Identify which cell holds the provided text, then report its [x, y] central coordinate. 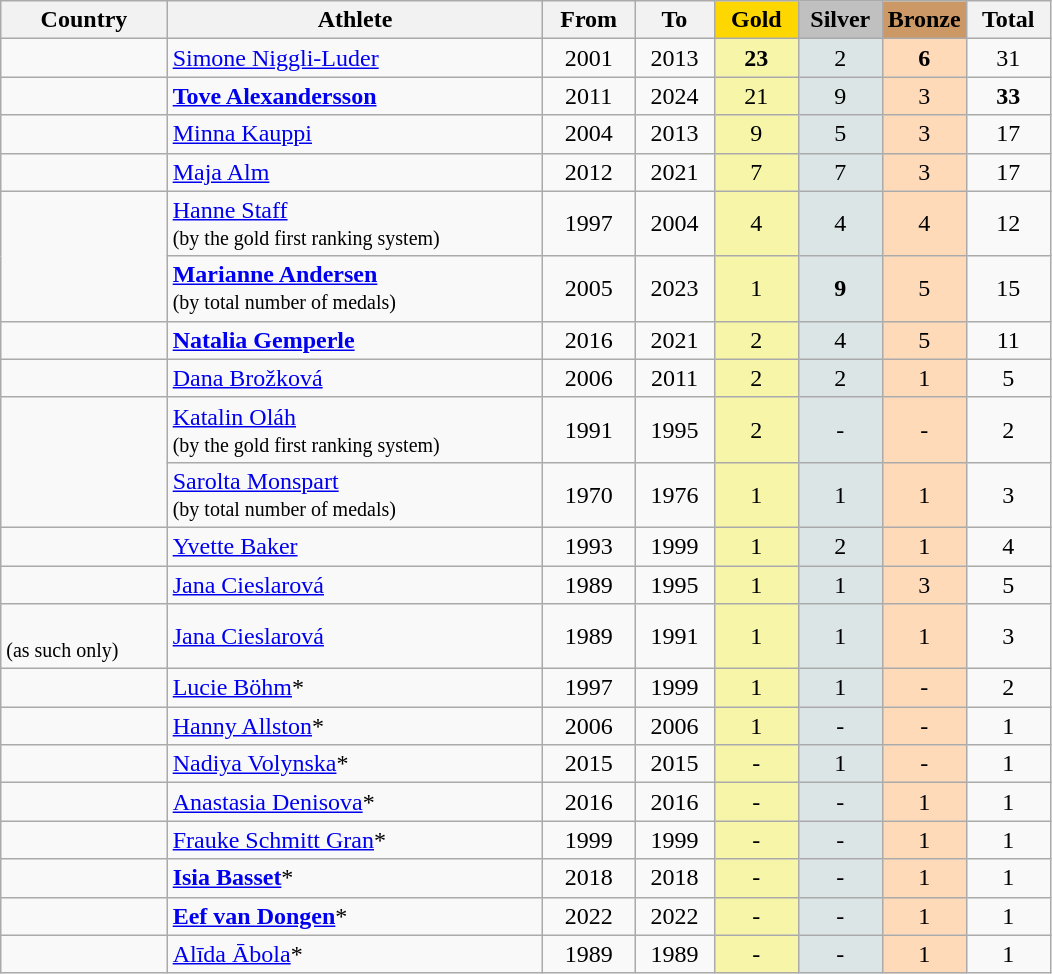
From [589, 20]
6 [924, 58]
Frauke Schmitt Gran* [355, 840]
Eef van Dongen* [355, 916]
2023 [675, 288]
Isia Basset* [355, 878]
Yvette Baker [355, 546]
Tove Alexandersson [355, 96]
33 [1008, 96]
2005 [589, 288]
2001 [589, 58]
Country [84, 20]
Katalin Oláh(by the gold first ranking system) [355, 430]
1976 [675, 494]
Hanny Allston* [355, 726]
(as such only) [84, 636]
Marianne Andersen(by total number of medals) [355, 288]
23 [756, 58]
21 [756, 96]
Silver [840, 20]
Maja Alm [355, 172]
Gold [756, 20]
Anastasia Denisova* [355, 802]
Dana Brožková [355, 378]
Sarolta Monspart(by total number of medals) [355, 494]
15 [1008, 288]
1970 [589, 494]
Simone Niggli-Luder [355, 58]
1993 [589, 546]
11 [1008, 340]
Alīda Ābola* [355, 954]
Total [1008, 20]
Lucie Böhm* [355, 688]
Bronze [924, 20]
2024 [675, 96]
Hanne Staff(by the gold first ranking system) [355, 224]
31 [1008, 58]
Nadiya Volynska* [355, 764]
12 [1008, 224]
Athlete [355, 20]
Minna Kauppi [355, 134]
To [675, 20]
2012 [589, 172]
Natalia Gemperle [355, 340]
